Pinpoint the cell where the given text exists, returning its [X, Y] midpoint coordinate. 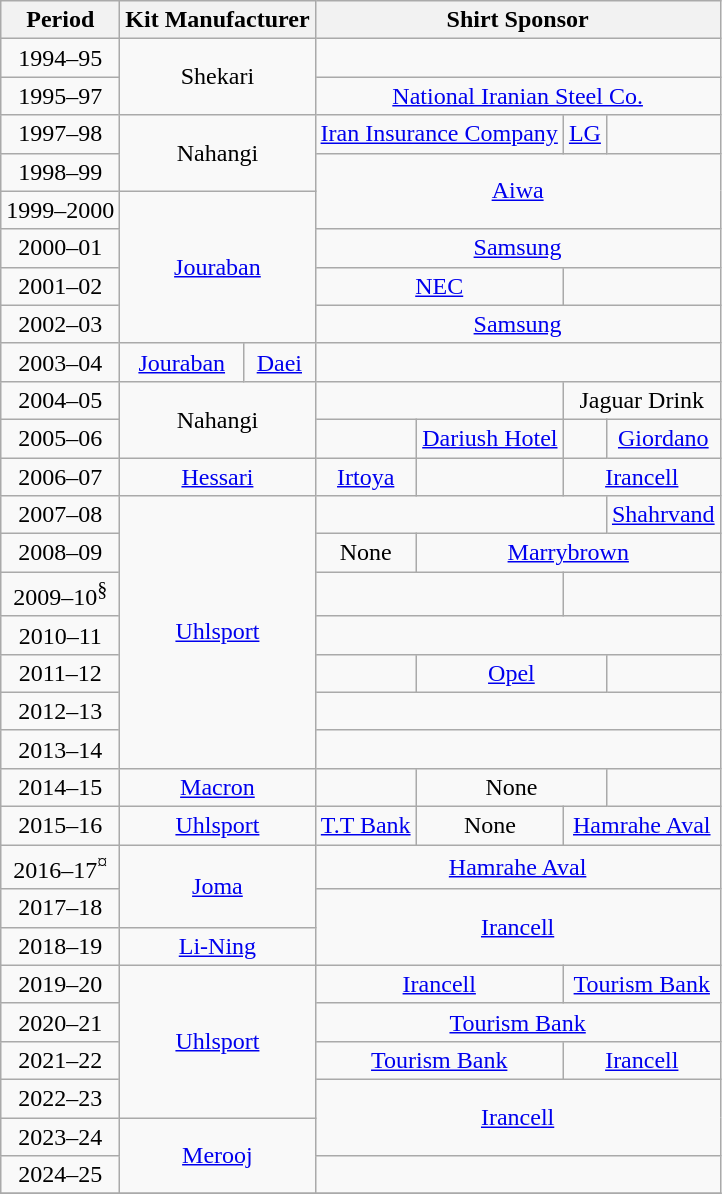
2016–17¤ [60, 868]
2023–24 [60, 1137]
Shirt Sponsor [518, 20]
2002–03 [60, 324]
2004–05 [60, 400]
Iran Insurance Company [439, 134]
2009–10§ [60, 594]
2012–13 [60, 711]
Li-Ning [218, 946]
2008–09 [60, 553]
Hessari [218, 477]
2017–18 [60, 908]
2018–19 [60, 946]
T.T Bank [366, 826]
2019–20 [60, 984]
1997–98 [60, 134]
2006–07 [60, 477]
Marrybrown [568, 553]
National Iranian Steel Co. [518, 96]
Joma [218, 886]
2024–25 [60, 1175]
2014–15 [60, 787]
Opel [511, 673]
1994–95 [60, 58]
2015–16 [60, 826]
2020–21 [60, 1022]
Aiwa [518, 191]
Giordano [663, 438]
Dariush Hotel [490, 438]
1999–2000 [60, 210]
Irtoya [366, 477]
Daei [280, 362]
Macron [218, 787]
1998–99 [60, 172]
Kit Manufacturer [218, 20]
NEC [439, 286]
1995–97 [60, 96]
LG [584, 134]
Merooj [218, 1156]
2007–08 [60, 515]
2000–01 [60, 248]
2013–14 [60, 749]
2003–04 [60, 362]
Jaguar Drink [642, 400]
2001–02 [60, 286]
Shekari [218, 77]
2010–11 [60, 635]
Shahrvand [663, 515]
2005–06 [60, 438]
Period [60, 20]
2011–12 [60, 673]
2021–22 [60, 1060]
2022–23 [60, 1098]
